Determine the (X, Y) coordinate at the center of the cell enclosing the given text.  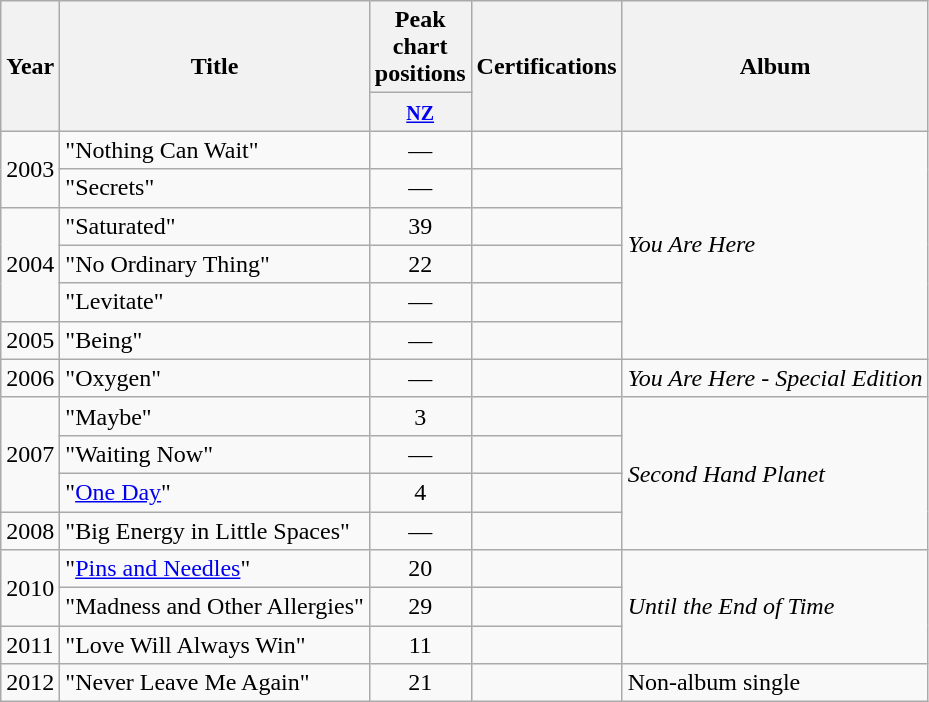
You Are Here - Special Edition (775, 378)
2004 (30, 264)
"Never Leave Me Again" (214, 683)
39 (420, 226)
Year (30, 66)
2006 (30, 378)
"No Ordinary Thing" (214, 264)
2003 (30, 169)
Title (214, 66)
"Being" (214, 340)
2007 (30, 454)
NZ (420, 112)
2008 (30, 531)
Second Hand Planet (775, 473)
2005 (30, 340)
"Waiting Now" (214, 454)
2010 (30, 588)
29 (420, 607)
2012 (30, 683)
11 (420, 645)
"Secrets" (214, 188)
Peak chart positions (420, 47)
4 (420, 492)
"Madness and Other Allergies" (214, 607)
"Big Energy in Little Spaces" (214, 531)
21 (420, 683)
22 (420, 264)
3 (420, 416)
You Are Here (775, 245)
"Levitate" (214, 302)
"Nothing Can Wait" (214, 150)
Until the End of Time (775, 607)
20 (420, 569)
"One Day" (214, 492)
"Love Will Always Win" (214, 645)
Certifications (546, 66)
Non-album single (775, 683)
"Pins and Needles" (214, 569)
Album (775, 66)
"Saturated" (214, 226)
"Oxygen" (214, 378)
"Maybe" (214, 416)
2011 (30, 645)
